Determine the (X, Y) coordinate at the center of the cell enclosing the given text.  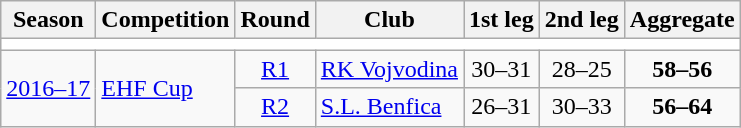
2nd leg (582, 20)
56–64 (682, 107)
S.L. Benfica (389, 107)
1st leg (502, 20)
Competition (166, 20)
28–25 (582, 69)
EHF Cup (166, 88)
Club (389, 20)
Season (48, 20)
58–56 (682, 69)
26–31 (502, 107)
30–31 (502, 69)
R1 (275, 69)
30–33 (582, 107)
Round (275, 20)
Aggregate (682, 20)
RK Vojvodina (389, 69)
R2 (275, 107)
2016–17 (48, 88)
